From the cell containing the given text, extract its center point as [x, y] coordinate. 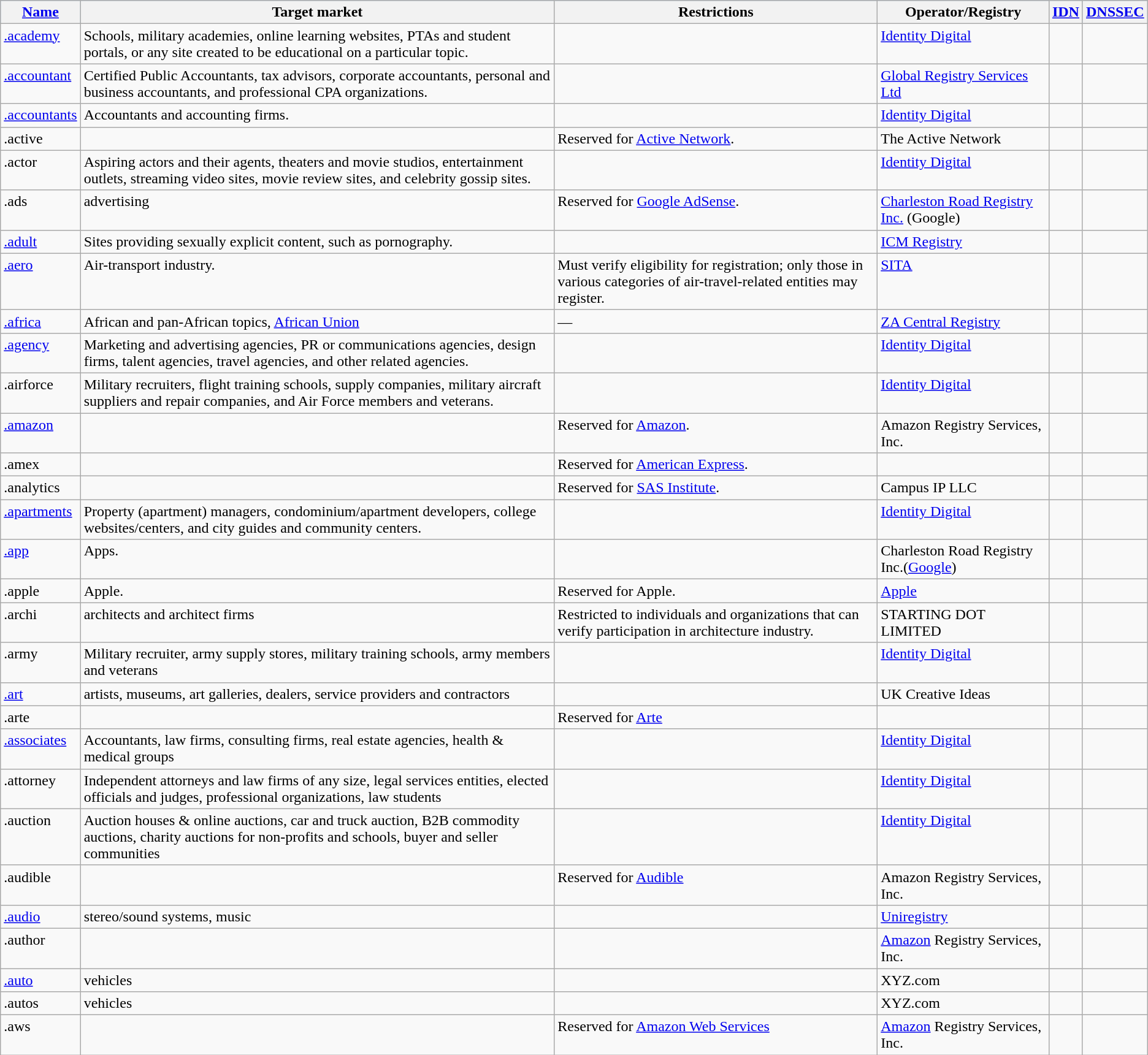
SITA [963, 281]
Name [40, 12]
.apartments [40, 520]
ICM Registry [963, 242]
.author [40, 948]
Accountants, law firms, consulting firms, real estate agencies, health & medical groups [318, 749]
.amex [40, 465]
.art [40, 694]
Accountants and accounting firms. [318, 115]
Reserved for Audible [716, 885]
.agency [40, 353]
Military recruiter, army supply stores, military training schools, army members and veterans [318, 662]
STARTING DOT LIMITED [963, 623]
.airforce [40, 392]
Independent attorneys and law firms of any size, legal services entities, elected officials and judges, professional organizations, law students [318, 788]
Global Registry Services Ltd [963, 83]
.active [40, 139]
Restrictions [716, 12]
Reserved for Arte [716, 717]
Air-transport industry. [318, 281]
IDN [1066, 12]
.apple [40, 591]
.analytics [40, 488]
Reserved for Amazon Web Services [716, 1035]
Reserved for American Express. [716, 465]
Apps. [318, 559]
Reserved for Amazon. [716, 433]
.accountants [40, 115]
.auto [40, 980]
Charleston Road Registry Inc.(Google) [963, 559]
.academy [40, 44]
.actor [40, 170]
.adult [40, 242]
.associates [40, 749]
African and pan-African topics, African Union [318, 321]
Reserved for SAS Institute. [716, 488]
Reserved for Active Network. [716, 139]
.app [40, 559]
.attorney [40, 788]
architects and architect firms [318, 623]
.auction [40, 837]
.arte [40, 717]
ZA Central Registry [963, 321]
.africa [40, 321]
artists, museums, art galleries, dealers, service providers and contractors [318, 694]
.amazon [40, 433]
advertising [318, 210]
The Active Network [963, 139]
Sites providing sexually explicit content, such as pornography. [318, 242]
.audible [40, 885]
Charleston Road Registry Inc. (Google) [963, 210]
Operator/Registry [963, 12]
— [716, 321]
UK Creative Ideas [963, 694]
.audio [40, 916]
.army [40, 662]
Campus IP LLC [963, 488]
Apple [963, 591]
Reserved for Google AdSense. [716, 210]
Schools, military academies, online learning websites, PTAs and student portals, or any site created to be educational on a particular topic. [318, 44]
Apple. [318, 591]
Property (apartment) managers, condominium/apartment developers, college websites/centers, and city guides and community centers. [318, 520]
.aero [40, 281]
.ads [40, 210]
Uniregistry [963, 916]
Target market [318, 12]
Military recruiters, flight training schools, supply companies, military aircraft suppliers and repair companies, and Air Force members and veterans. [318, 392]
Marketing and advertising agencies, PR or communications agencies, design firms, talent agencies, travel agencies, and other related agencies. [318, 353]
.autos [40, 1004]
.aws [40, 1035]
DNSSEC [1115, 12]
Reserved for Apple. [716, 591]
.accountant [40, 83]
stereo/sound systems, music [318, 916]
.archi [40, 623]
Certified Public Accountants, tax advisors, corporate accountants, personal and business accountants, and professional CPA organizations. [318, 83]
Must verify eligibility for registration; only those in various categories of air-travel-related entities may register. [716, 281]
Restricted to individuals and organizations that can verify participation in architecture industry. [716, 623]
